Provide the (x, y) coordinate of the cell's center where the given text is located.  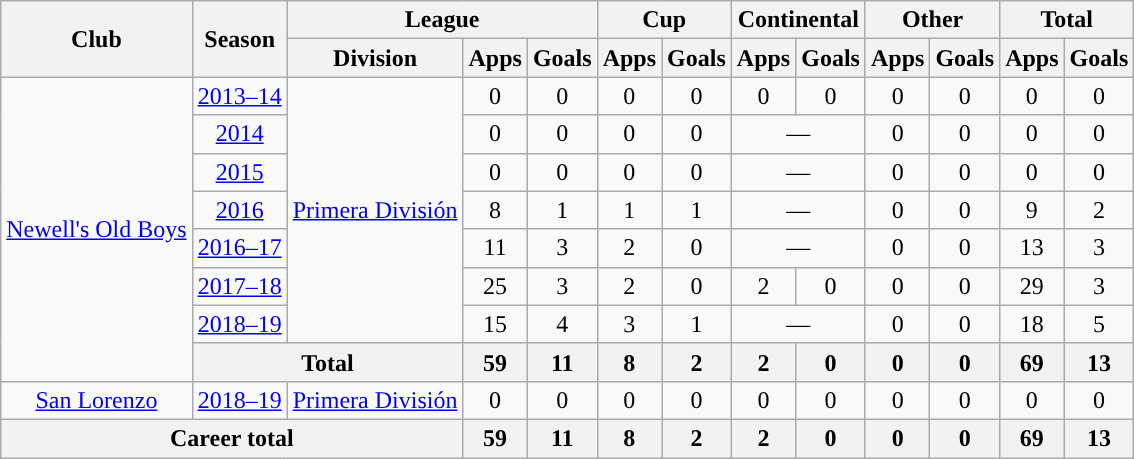
2014 (240, 134)
18 (1032, 324)
Cup (664, 20)
Division (375, 58)
25 (495, 286)
2013–14 (240, 96)
15 (495, 324)
9 (1032, 210)
2017–18 (240, 286)
5 (1099, 324)
2016 (240, 210)
2015 (240, 172)
Career total (232, 438)
Season (240, 39)
League (442, 20)
4 (562, 324)
2016–17 (240, 248)
29 (1032, 286)
Club (96, 39)
Other (932, 20)
Continental (798, 20)
Newell's Old Boys (96, 229)
San Lorenzo (96, 400)
